Extract the (x, y) coordinate from the center of the cell holding the provided text.  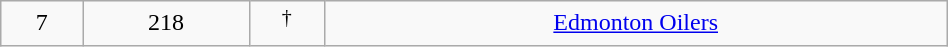
† (286, 24)
218 (166, 24)
Edmonton Oilers (636, 24)
7 (42, 24)
